Identify which cell holds the provided text, then report its (X, Y) central coordinate. 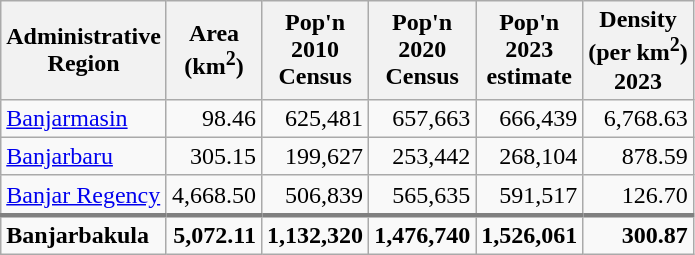
1,132,320 (316, 235)
305.15 (214, 156)
126.70 (638, 195)
268,104 (530, 156)
4,668.50 (214, 195)
666,439 (530, 118)
5,072.11 (214, 235)
565,635 (422, 195)
300.87 (638, 235)
6,768.63 (638, 118)
625,481 (316, 118)
98.46 (214, 118)
Banjarmasin (84, 118)
199,627 (316, 156)
657,663 (422, 118)
591,517 (530, 195)
Density(per km2)2023 (638, 50)
1,526,061 (530, 235)
Banjarbakula (84, 235)
Banjar Regency (84, 195)
AdministrativeRegion (84, 50)
Banjarbaru (84, 156)
878.59 (638, 156)
506,839 (316, 195)
Pop'n2010Census (316, 50)
1,476,740 (422, 235)
Pop'n2023estimate (530, 50)
Area(km2) (214, 50)
Pop'n2020Census (422, 50)
253,442 (422, 156)
